Identify which cell holds the provided text, then report its (X, Y) central coordinate. 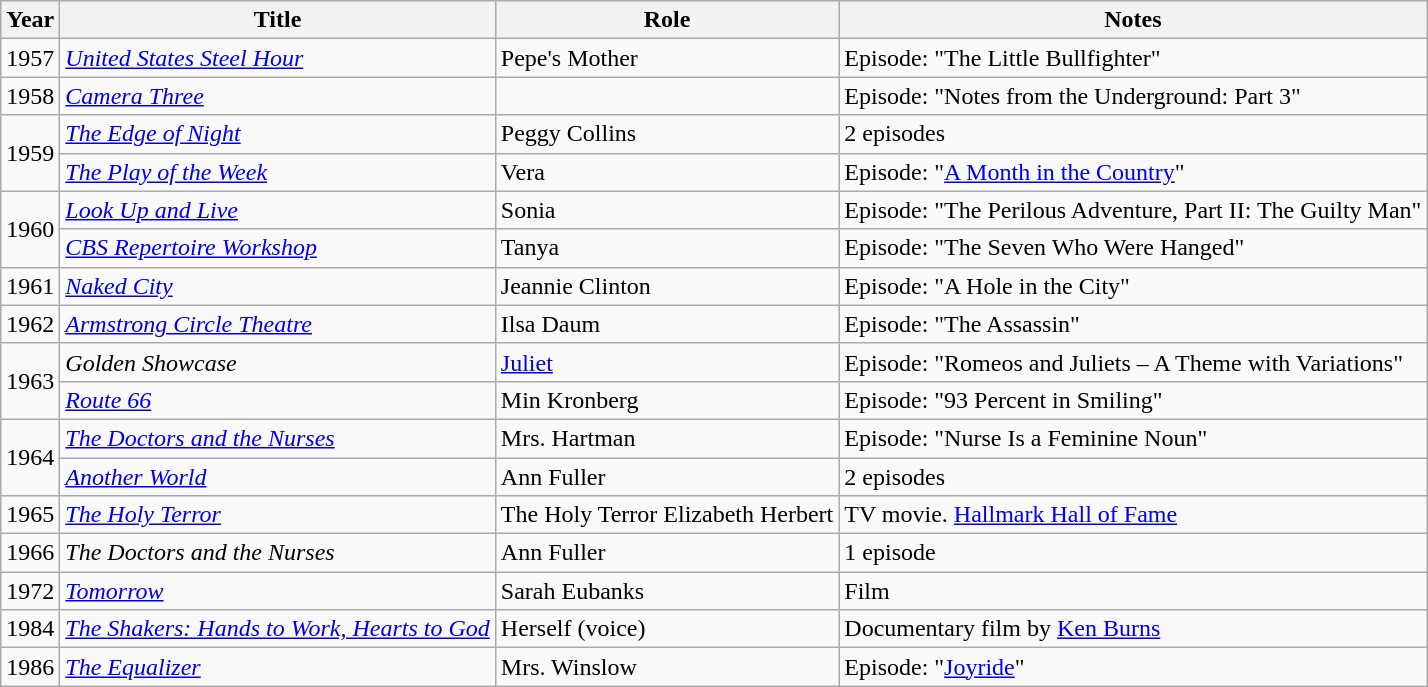
1961 (30, 286)
Camera Three (278, 96)
Episode: "93 Percent in Smiling" (1133, 400)
Vera (666, 172)
Episode: "The Seven Who Were Hanged" (1133, 248)
TV movie. Hallmark Hall of Fame (1133, 515)
Route 66 (278, 400)
Tomorrow (278, 591)
1965 (30, 515)
Episode: "The Perilous Adventure, Part II: The Guilty Man" (1133, 210)
Peggy Collins (666, 134)
Another World (278, 477)
Title (278, 20)
The Play of the Week (278, 172)
1966 (30, 553)
Herself (voice) (666, 629)
Pepe's Mother (666, 58)
Episode: "Nurse Is a Feminine Noun" (1133, 438)
Mrs. Winslow (666, 667)
Documentary film by Ken Burns (1133, 629)
The Edge of Night (278, 134)
Year (30, 20)
1957 (30, 58)
Naked City (278, 286)
The Equalizer (278, 667)
Episode: "Joyride" (1133, 667)
Look Up and Live (278, 210)
Juliet (666, 362)
1959 (30, 153)
Tanya (666, 248)
Sonia (666, 210)
1964 (30, 457)
The Holy Terror Elizabeth Herbert (666, 515)
The Holy Terror (278, 515)
Episode: "A Hole in the City" (1133, 286)
Episode: "The Little Bullfighter" (1133, 58)
Episode: "Notes from the Underground: Part 3" (1133, 96)
1984 (30, 629)
Notes (1133, 20)
1 episode (1133, 553)
1958 (30, 96)
1972 (30, 591)
1962 (30, 324)
The Shakers: Hands to Work, Hearts to God (278, 629)
Jeannie Clinton (666, 286)
Mrs. Hartman (666, 438)
Golden Showcase (278, 362)
Ilsa Daum (666, 324)
Armstrong Circle Theatre (278, 324)
CBS Repertoire Workshop (278, 248)
Role (666, 20)
Episode: "Romeos and Juliets – A Theme with Variations" (1133, 362)
1963 (30, 381)
Episode: "A Month in the Country" (1133, 172)
Sarah Eubanks (666, 591)
1986 (30, 667)
United States Steel Hour (278, 58)
1960 (30, 229)
Film (1133, 591)
Episode: "The Assassin" (1133, 324)
Min Kronberg (666, 400)
